For the text-containing cell, return its midpoint in (X, Y) coordinate format. 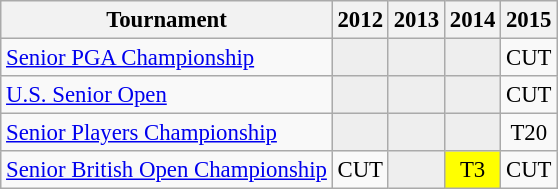
T3 (472, 170)
2012 (360, 20)
Senior British Open Championship (166, 170)
Senior PGA Championship (166, 58)
2015 (529, 20)
Tournament (166, 20)
2014 (472, 20)
Senior Players Championship (166, 133)
U.S. Senior Open (166, 95)
T20 (529, 133)
2013 (416, 20)
